Find where the given text appears and provide that cell's center as [X, Y] coordinate. 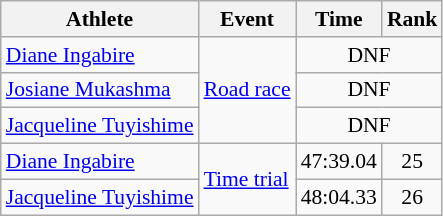
26 [412, 197]
Time [339, 19]
Rank [412, 19]
48:04.33 [339, 197]
Road race [248, 90]
Event [248, 19]
Josiane Mukashma [100, 90]
Time trial [248, 180]
47:39.04 [339, 162]
25 [412, 162]
Athlete [100, 19]
